Return the (X, Y) coordinate for the center point of the cell that contains the specified text.  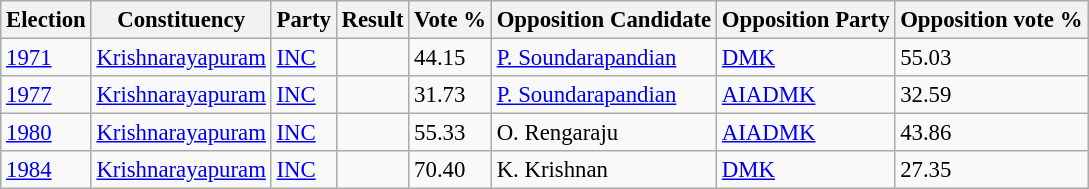
K. Krishnan (604, 170)
Vote % (450, 20)
Election (46, 20)
55.03 (992, 58)
Party (304, 20)
Result (372, 20)
43.86 (992, 133)
Opposition Candidate (604, 20)
Opposition vote % (992, 20)
Constituency (181, 20)
31.73 (450, 95)
27.35 (992, 170)
O. Rengaraju (604, 133)
1971 (46, 58)
44.15 (450, 58)
1977 (46, 95)
Opposition Party (806, 20)
70.40 (450, 170)
1984 (46, 170)
55.33 (450, 133)
32.59 (992, 95)
1980 (46, 133)
